Capture the cell that displays the provided text and extract its (x, y) central coordinate. 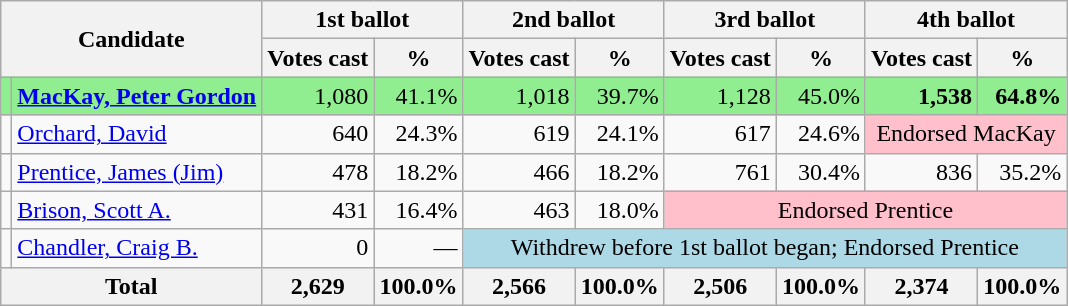
2,374 (921, 286)
Total (132, 286)
Brison, Scott A. (137, 210)
64.8% (1022, 96)
478 (318, 172)
4th ballot (966, 20)
30.4% (820, 172)
18.0% (620, 210)
16.4% (418, 210)
MacKay, Peter Gordon (137, 96)
45.0% (820, 96)
466 (519, 172)
Orchard, David (137, 134)
617 (720, 134)
— (418, 248)
463 (519, 210)
35.2% (1022, 172)
2nd ballot (564, 20)
Endorsed Prentice (865, 210)
Prentice, James (Jim) (137, 172)
2,566 (519, 286)
24.6% (820, 134)
1,018 (519, 96)
1,538 (921, 96)
Candidate (132, 39)
431 (318, 210)
761 (720, 172)
3rd ballot (764, 20)
640 (318, 134)
2,629 (318, 286)
619 (519, 134)
Endorsed MacKay (966, 134)
836 (921, 172)
39.7% (620, 96)
1,128 (720, 96)
24.1% (620, 134)
0 (318, 248)
24.3% (418, 134)
2,506 (720, 286)
Withdrew before 1st ballot began; Endorsed Prentice (765, 248)
1,080 (318, 96)
Chandler, Craig B. (137, 248)
41.1% (418, 96)
1st ballot (362, 20)
